Find where the given text appears and provide that cell's center as (x, y) coordinate. 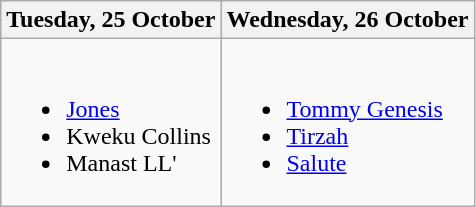
Wednesday, 26 October (348, 20)
JonesKweku CollinsManast LL' (111, 122)
Tuesday, 25 October (111, 20)
Tommy GenesisTirzahSalute (348, 122)
